Output the [X, Y] coordinate of the center of the cell containing the given text.  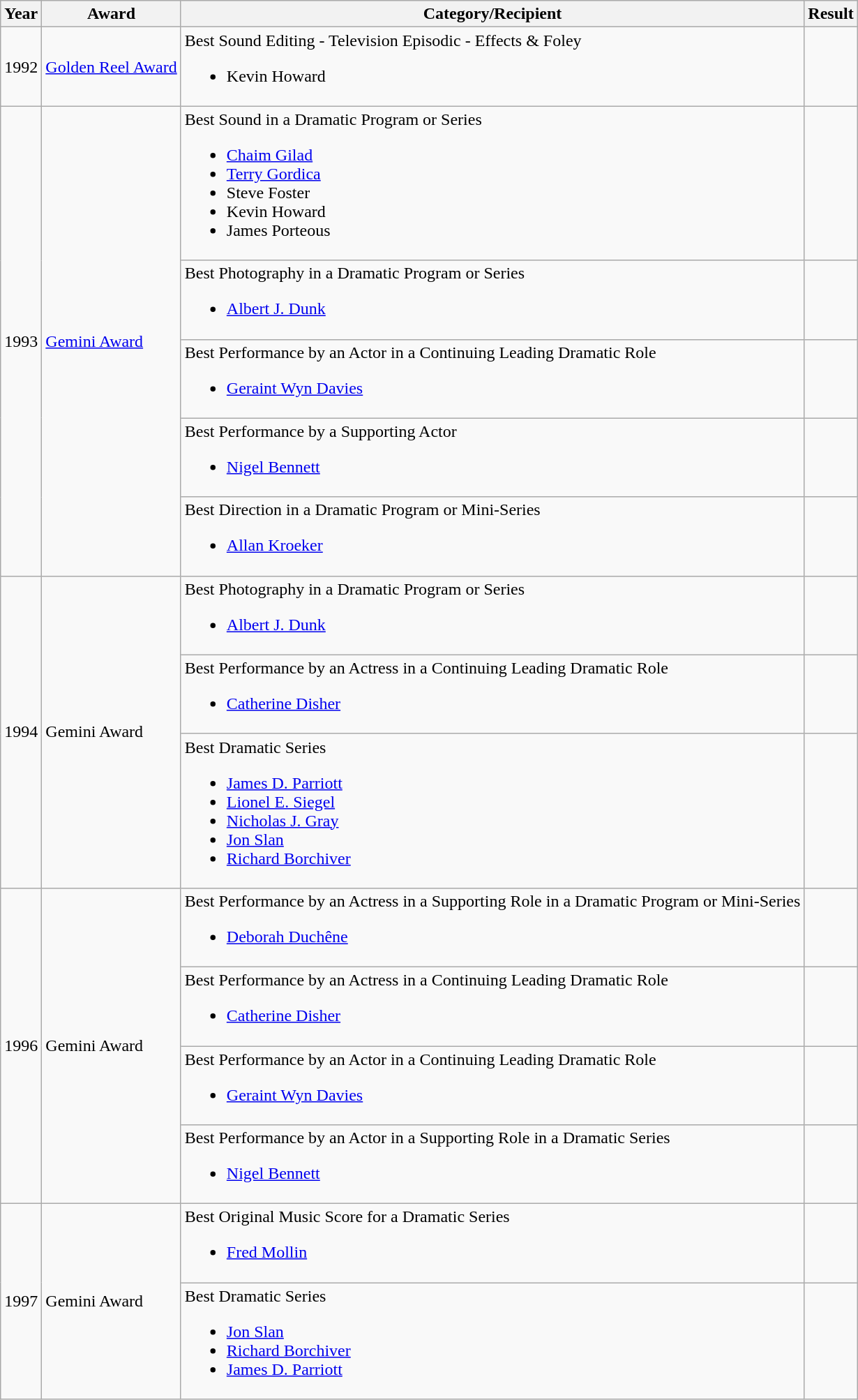
Golden Reel Award [112, 67]
Best Dramatic SeriesJon SlanRichard BorchiverJames D. Parriott [492, 1341]
1996 [21, 1045]
1992 [21, 67]
Category/Recipient [492, 14]
Best Dramatic SeriesJames D. ParriottLionel E. SiegelNicholas J. GrayJon SlanRichard Borchiver [492, 811]
Best Performance by an Actress in a Supporting Role in a Dramatic Program or Mini-SeriesDeborah Duchêne [492, 927]
Best Performance by a Supporting ActorNigel Bennett [492, 458]
Best Sound in a Dramatic Program or SeriesChaim GiladTerry GordicaSteve FosterKevin HowardJames Porteous [492, 183]
Result [831, 14]
Best Direction in a Dramatic Program or Mini-SeriesAllan Kroeker [492, 536]
Best Performance by an Actor in a Supporting Role in a Dramatic SeriesNigel Bennett [492, 1164]
1993 [21, 341]
1997 [21, 1302]
Award [112, 14]
1994 [21, 731]
Best Sound Editing - Television Episodic - Effects & FoleyKevin Howard [492, 67]
Year [21, 14]
Best Original Music Score for a Dramatic SeriesFred Mollin [492, 1244]
